Pinpoint the cell where the given text exists, returning its (x, y) midpoint coordinate. 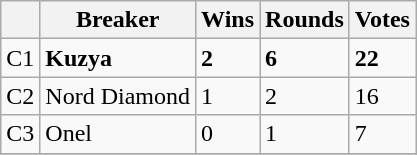
0 (228, 134)
C2 (20, 96)
Onel (118, 134)
Votes (382, 20)
Rounds (305, 20)
22 (382, 58)
16 (382, 96)
C1 (20, 58)
Nord Diamond (118, 96)
Kuzya (118, 58)
7 (382, 134)
6 (305, 58)
Breaker (118, 20)
C3 (20, 134)
Wins (228, 20)
